Identify which cell holds the provided text, then report its [x, y] central coordinate. 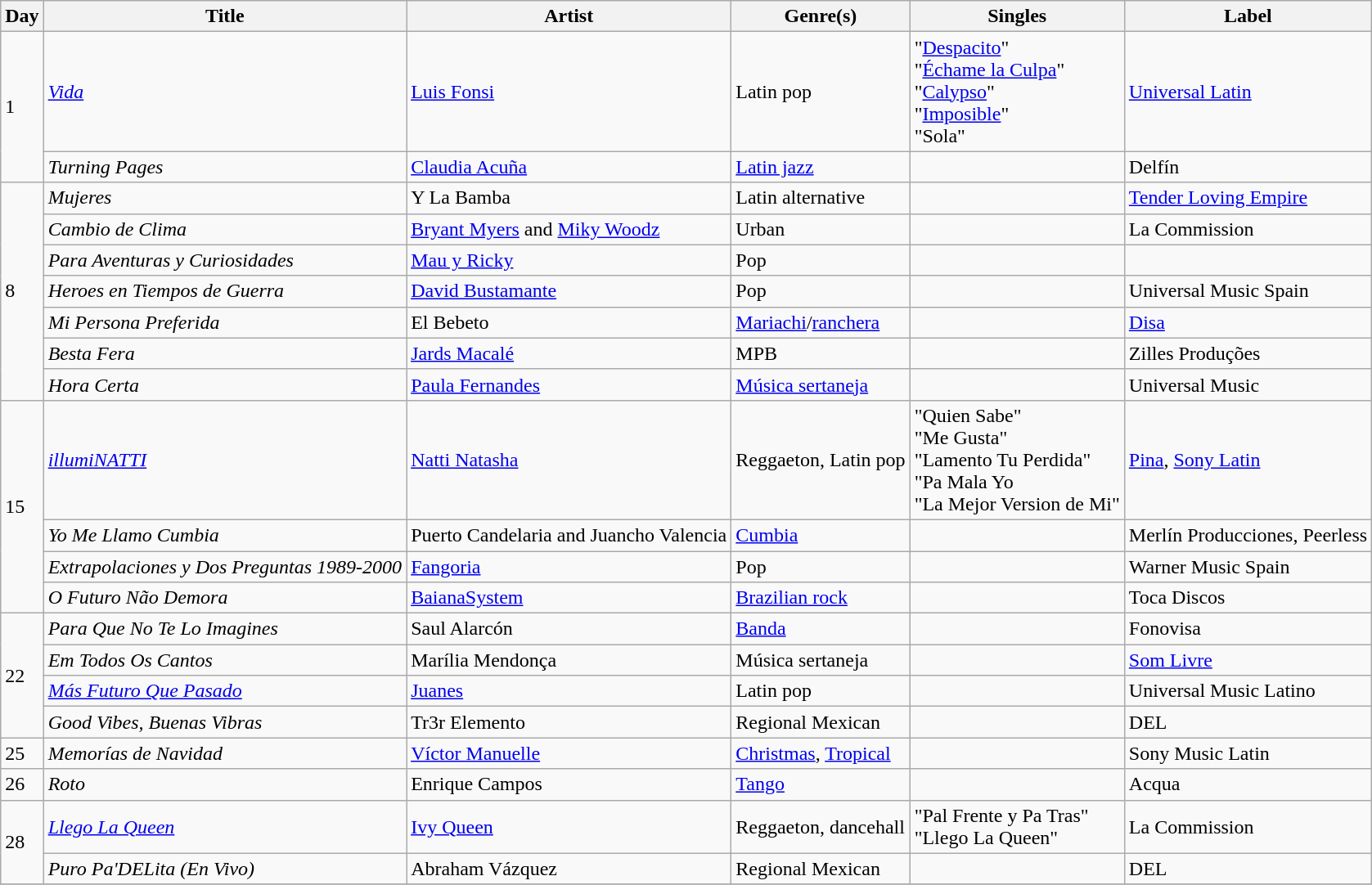
Artist [569, 16]
Víctor Manuelle [569, 753]
28 [22, 842]
Mi Persona Preferida [224, 322]
1 [22, 107]
Toca Discos [1248, 598]
Turning Pages [224, 167]
Tr3r Elemento [569, 722]
Claudia Acuña [569, 167]
Y La Bamba [569, 198]
Paula Fernandes [569, 384]
Luis Fonsi [569, 92]
22 [22, 676]
Fangoria [569, 567]
Puerto Candelaria and Juancho Valencia [569, 535]
Marília Mendonça [569, 660]
26 [22, 784]
"Despacito""Échame la Culpa""Calypso""Imposible""Sola" [1017, 92]
Besta Fera [224, 353]
Más Futuro Que Pasado [224, 691]
Para Que No Te Lo Imagines [224, 629]
Mau y Ricky [569, 260]
Latin alternative [821, 198]
Saul Alarcón [569, 629]
Extrapolaciones y Dos Preguntas 1989-2000 [224, 567]
Para Aventuras y Curiosidades [224, 260]
25 [22, 753]
Good Vibes, Buenas Vibras [224, 722]
Tango [821, 784]
Cumbia [821, 535]
Christmas, Tropical [821, 753]
Banda [821, 629]
"Quien Sabe""Me Gusta""Lamento Tu Perdida""Pa Mala Yo"La Mejor Version de Mi" [1017, 460]
"Pal Frente y Pa Tras""Llego La Queen" [1017, 826]
Universal Latin [1248, 92]
Vida [224, 92]
Mariachi/ranchera [821, 322]
Brazilian rock [821, 598]
Enrique Campos [569, 784]
Sony Music Latin [1248, 753]
Mujeres [224, 198]
Singles [1017, 16]
MPB [821, 353]
Em Todos Os Cantos [224, 660]
Merlín Producciones, Peerless [1248, 535]
Roto [224, 784]
Heroes en Tiempos de Guerra [224, 291]
Label [1248, 16]
Bryant Myers and Miky Woodz [569, 229]
Pina, Sony Latin [1248, 460]
El Bebeto [569, 322]
Natti Natasha [569, 460]
Disa [1248, 322]
Cambio de Clima [224, 229]
Memorías de Navidad [224, 753]
Universal Music Spain [1248, 291]
Juanes [569, 691]
Delfín [1248, 167]
Latin jazz [821, 167]
David Bustamante [569, 291]
BaianaSystem [569, 598]
Reggaeton, dancehall [821, 826]
Puro Pa'DELita (En Vivo) [224, 869]
Som Livre [1248, 660]
Llego La Queen [224, 826]
8 [22, 291]
Universal Music [1248, 384]
Day [22, 16]
15 [22, 506]
Yo Me Llamo Cumbia [224, 535]
Zilles Produções [1248, 353]
Abraham Vázquez [569, 869]
Hora Certa [224, 384]
Universal Music Latino [1248, 691]
Genre(s) [821, 16]
O Futuro Não Demora [224, 598]
Title [224, 16]
Jards Macalé [569, 353]
Warner Music Spain [1248, 567]
Fonovisa [1248, 629]
Ivy Queen [569, 826]
Acqua [1248, 784]
Urban [821, 229]
Reggaeton, Latin pop [821, 460]
Tender Loving Empire [1248, 198]
illumiNATTI [224, 460]
